Output the [x, y] coordinate of the center of the cell containing the given text.  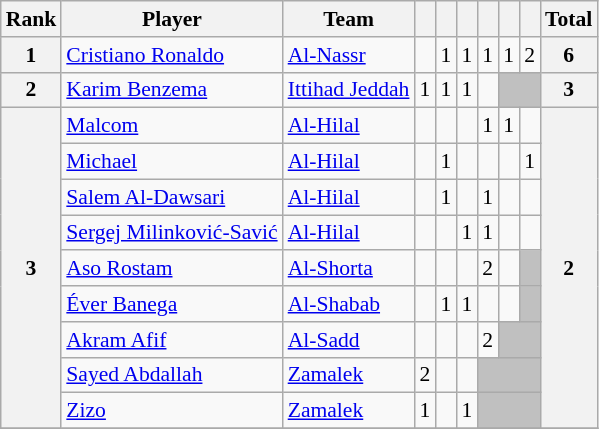
6 [568, 55]
Rank [32, 19]
Michael [172, 162]
Aso Rostam [172, 269]
Al-Nassr [349, 55]
Sergej Milinković-Savić [172, 233]
Malcom [172, 126]
Total [568, 19]
Al-Sadd [349, 340]
Al-Shorta [349, 269]
Cristiano Ronaldo [172, 55]
Team [349, 19]
Éver Banega [172, 304]
Karim Benzema [172, 90]
Sayed Abdallah [172, 375]
Ittihad Jeddah [349, 90]
Zizo [172, 411]
Player [172, 19]
Salem Al-Dawsari [172, 197]
Al-Shabab [349, 304]
Akram Afif [172, 340]
